Capture the cell that displays the provided text and extract its [x, y] central coordinate. 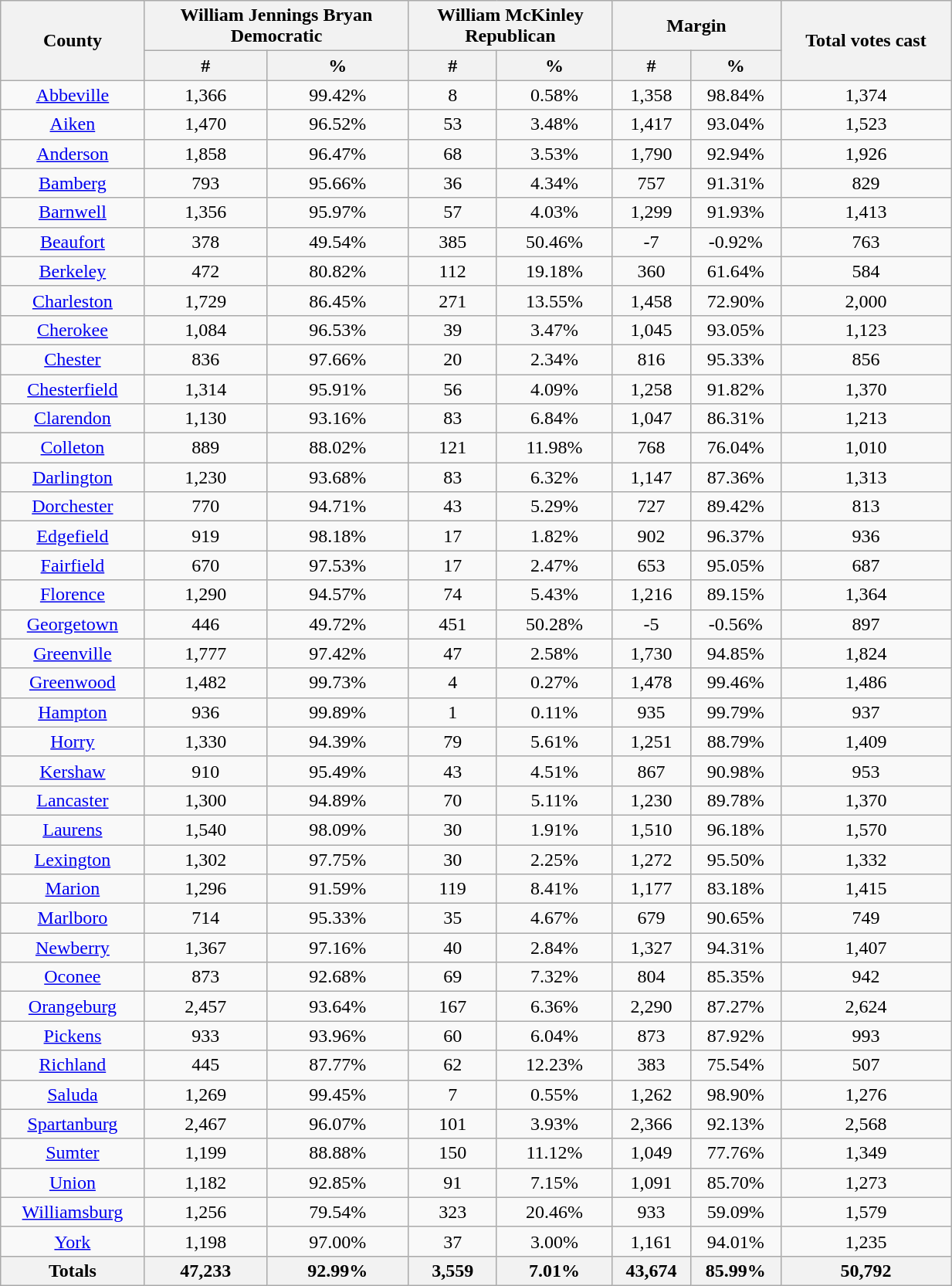
1,299 [652, 212]
85.99% [735, 1271]
670 [205, 565]
2.25% [554, 860]
1,364 [866, 595]
1,482 [205, 683]
889 [205, 448]
119 [452, 889]
12.23% [554, 1065]
1,300 [205, 800]
1,777 [205, 653]
763 [866, 242]
Spartanburg [73, 1124]
39 [452, 330]
1,327 [652, 948]
2.58% [554, 653]
57 [452, 212]
3,559 [452, 1271]
Edgefield [73, 536]
323 [452, 1212]
3.53% [554, 154]
1,276 [866, 1094]
96.07% [338, 1124]
94.39% [338, 741]
90.98% [735, 771]
816 [652, 359]
Margin [696, 26]
York [73, 1241]
2.47% [554, 565]
97.75% [338, 860]
1,374 [866, 95]
92.94% [735, 154]
Abbeville [73, 95]
2,366 [652, 1124]
97.42% [338, 653]
1.91% [554, 830]
4.34% [554, 183]
97.53% [338, 565]
47 [452, 653]
167 [452, 1006]
897 [866, 624]
Saluda [73, 1094]
96.47% [338, 154]
1,332 [866, 860]
5.29% [554, 507]
87.92% [735, 1036]
653 [652, 565]
2,000 [866, 300]
1,730 [652, 653]
953 [866, 771]
937 [866, 712]
70 [452, 800]
Chester [73, 359]
1,198 [205, 1241]
7.32% [554, 977]
1,256 [205, 1212]
7 [452, 1094]
95.97% [338, 212]
2.84% [554, 948]
Anderson [73, 154]
1,314 [205, 389]
942 [866, 977]
11.12% [554, 1153]
1,510 [652, 830]
Totals [73, 1271]
98.90% [735, 1094]
96.37% [735, 536]
757 [652, 183]
Lancaster [73, 800]
93.05% [735, 330]
Sumter [73, 1153]
92.99% [338, 1271]
William Jennings BryanDemocratic [276, 26]
1,235 [866, 1241]
1,540 [205, 830]
93.68% [338, 477]
Williamsburg [73, 1212]
5.61% [554, 741]
Newberry [73, 948]
7.01% [554, 1271]
77.76% [735, 1153]
121 [452, 448]
20.46% [554, 1212]
1,272 [652, 860]
Berkeley [73, 271]
11.98% [554, 448]
County [73, 40]
99.89% [338, 712]
446 [205, 624]
1,409 [866, 741]
36 [452, 183]
94.89% [338, 800]
867 [652, 771]
1,147 [652, 477]
98.18% [338, 536]
2,457 [205, 1006]
Colleton [73, 448]
749 [866, 918]
0.55% [554, 1094]
Georgetown [73, 624]
50,792 [866, 1271]
91.82% [735, 389]
1,570 [866, 830]
Greenwood [73, 683]
919 [205, 536]
60 [452, 1036]
1,413 [866, 212]
99.79% [735, 712]
-7 [652, 242]
49.72% [338, 624]
91.59% [338, 889]
Total votes cast [866, 40]
Richland [73, 1065]
1,356 [205, 212]
94.31% [735, 948]
74 [452, 595]
8.41% [554, 889]
1,486 [866, 683]
35 [452, 918]
Pickens [73, 1036]
79.54% [338, 1212]
96.18% [735, 830]
96.52% [338, 124]
0.11% [554, 712]
1,251 [652, 741]
97.16% [338, 948]
80.82% [338, 271]
83.18% [735, 889]
Dorchester [73, 507]
1,091 [652, 1183]
96.53% [338, 330]
472 [205, 271]
76.04% [735, 448]
507 [866, 1065]
92.13% [735, 1124]
0.58% [554, 95]
770 [205, 507]
1,790 [652, 154]
Aiken [73, 124]
95.50% [735, 860]
813 [866, 507]
1,177 [652, 889]
1,161 [652, 1241]
50.28% [554, 624]
2.34% [554, 359]
95.66% [338, 183]
6.04% [554, 1036]
1,182 [205, 1183]
4.03% [554, 212]
92.85% [338, 1183]
Marlboro [73, 918]
714 [205, 918]
1,045 [652, 330]
2,624 [866, 1006]
20 [452, 359]
1 [452, 712]
87.77% [338, 1065]
37 [452, 1241]
Greenville [73, 653]
Florence [73, 595]
6.32% [554, 477]
89.15% [735, 595]
90.65% [735, 918]
91.93% [735, 212]
47,233 [205, 1271]
768 [652, 448]
935 [652, 712]
99.73% [338, 683]
94.85% [735, 653]
99.42% [338, 95]
Orangeburg [73, 1006]
3.47% [554, 330]
72.90% [735, 300]
Oconee [73, 977]
59.09% [735, 1212]
7.15% [554, 1183]
85.70% [735, 1183]
385 [452, 242]
93.96% [338, 1036]
William McKinleyRepublican [510, 26]
87.36% [735, 477]
3.48% [554, 124]
62 [452, 1065]
856 [866, 359]
86.31% [735, 419]
1,358 [652, 95]
1,579 [866, 1212]
-5 [652, 624]
6.84% [554, 419]
Lexington [73, 860]
53 [452, 124]
1,523 [866, 124]
93.64% [338, 1006]
85.35% [735, 977]
Bamberg [73, 183]
1,478 [652, 683]
93.04% [735, 124]
50.46% [554, 242]
88.88% [338, 1153]
Marion [73, 889]
150 [452, 1153]
1,123 [866, 330]
95.49% [338, 771]
99.46% [735, 683]
69 [452, 977]
902 [652, 536]
793 [205, 183]
1.82% [554, 536]
1,273 [866, 1183]
1,470 [205, 124]
99.45% [338, 1094]
91.31% [735, 183]
1,216 [652, 595]
2,290 [652, 1006]
13.55% [554, 300]
3.00% [554, 1241]
89.78% [735, 800]
5.11% [554, 800]
1,330 [205, 741]
1,296 [205, 889]
Cherokee [73, 330]
Laurens [73, 830]
1,407 [866, 948]
804 [652, 977]
1,302 [205, 860]
89.42% [735, 507]
Chesterfield [73, 389]
Kershaw [73, 771]
1,262 [652, 1094]
Darlington [73, 477]
360 [652, 271]
97.00% [338, 1241]
8 [452, 95]
1,047 [652, 419]
4.51% [554, 771]
Beaufort [73, 242]
1,213 [866, 419]
43,674 [652, 1271]
95.91% [338, 389]
Horry [73, 741]
Union [73, 1183]
88.02% [338, 448]
1,417 [652, 124]
1,367 [205, 948]
Charleston [73, 300]
1,084 [205, 330]
92.68% [338, 977]
86.45% [338, 300]
1,258 [652, 389]
2,467 [205, 1124]
94.57% [338, 595]
79 [452, 741]
1,458 [652, 300]
1,313 [866, 477]
1,926 [866, 154]
445 [205, 1065]
Hampton [73, 712]
1,824 [866, 653]
4.09% [554, 389]
40 [452, 948]
1,199 [205, 1153]
6.36% [554, 1006]
1,290 [205, 595]
61.64% [735, 271]
0.27% [554, 683]
4 [452, 683]
829 [866, 183]
5.43% [554, 595]
584 [866, 271]
Clarendon [73, 419]
93.16% [338, 419]
Barnwell [73, 212]
101 [452, 1124]
679 [652, 918]
97.66% [338, 359]
94.71% [338, 507]
1,858 [205, 154]
98.09% [338, 830]
98.84% [735, 95]
378 [205, 242]
687 [866, 565]
993 [866, 1036]
836 [205, 359]
727 [652, 507]
75.54% [735, 1065]
1,010 [866, 448]
68 [452, 154]
112 [452, 271]
87.27% [735, 1006]
1,049 [652, 1153]
383 [652, 1065]
3.93% [554, 1124]
88.79% [735, 741]
49.54% [338, 242]
-0.56% [735, 624]
91 [452, 1183]
2,568 [866, 1124]
4.67% [554, 918]
1,415 [866, 889]
94.01% [735, 1241]
1,349 [866, 1153]
1,130 [205, 419]
95.05% [735, 565]
Fairfield [73, 565]
1,729 [205, 300]
910 [205, 771]
451 [452, 624]
-0.92% [735, 242]
56 [452, 389]
1,366 [205, 95]
19.18% [554, 271]
271 [452, 300]
1,269 [205, 1094]
